Pinpoint the cell where the given text exists, returning its [x, y] midpoint coordinate. 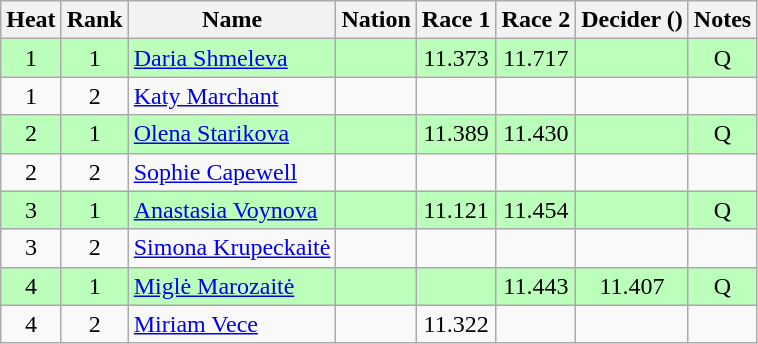
Nation [376, 20]
11.443 [536, 286]
11.389 [456, 134]
11.430 [536, 134]
Heat [31, 20]
11.373 [456, 58]
Anastasia Voynova [232, 210]
Race 2 [536, 20]
Miglė Marozaitė [232, 286]
Notes [722, 20]
Sophie Capewell [232, 172]
11.454 [536, 210]
Daria Shmeleva [232, 58]
Simona Krupeckaitė [232, 248]
11.717 [536, 58]
Rank [94, 20]
Olena Starikova [232, 134]
Decider () [632, 20]
Katy Marchant [232, 96]
11.407 [632, 286]
11.121 [456, 210]
Race 1 [456, 20]
11.322 [456, 324]
Name [232, 20]
Miriam Vece [232, 324]
